Return the (x, y) coordinate for the center point of the cell that contains the specified text.  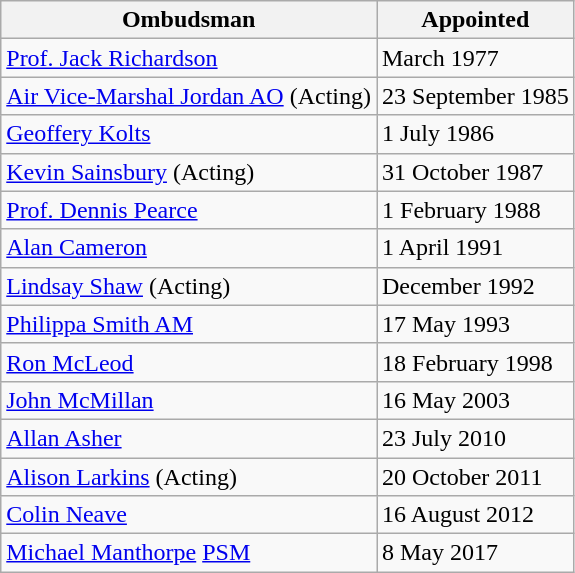
Kevin Sainsbury (Acting) (189, 172)
1 July 1986 (475, 134)
16 May 2003 (475, 400)
Air Vice-Marshal Jordan AO (Acting) (189, 96)
17 May 1993 (475, 324)
Alan Cameron (189, 248)
Colin Neave (189, 515)
18 February 1998 (475, 362)
Michael Manthorpe PSM (189, 553)
Philippa Smith AM (189, 324)
Allan Asher (189, 438)
John McMillan (189, 400)
Ombudsman (189, 20)
23 September 1985 (475, 96)
Geoffery Kolts (189, 134)
8 May 2017 (475, 553)
March 1977 (475, 58)
Appointed (475, 20)
Prof. Dennis Pearce (189, 210)
31 October 1987 (475, 172)
Ron McLeod (189, 362)
1 February 1988 (475, 210)
23 July 2010 (475, 438)
December 1992 (475, 286)
20 October 2011 (475, 477)
Lindsay Shaw (Acting) (189, 286)
Alison Larkins (Acting) (189, 477)
Prof. Jack Richardson (189, 58)
1 April 1991 (475, 248)
16 August 2012 (475, 515)
